Locate the cell with the specified text and output its (X, Y) center coordinate. 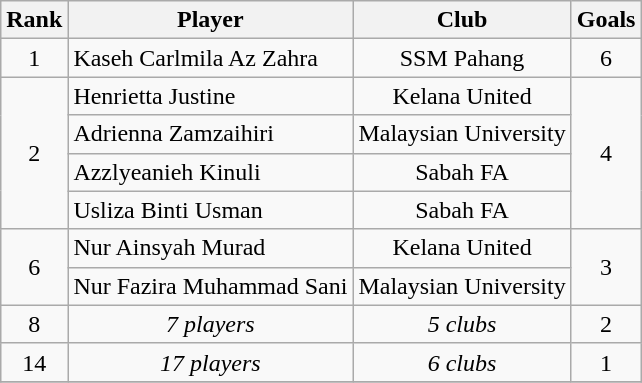
Usliza Binti Usman (210, 210)
Player (210, 20)
Kaseh Carlmila Az Zahra (210, 58)
Nur Ainsyah Murad (210, 248)
3 (606, 267)
Goals (606, 20)
17 players (210, 362)
8 (34, 324)
Rank (34, 20)
Club (462, 20)
7 players (210, 324)
SSM Pahang (462, 58)
14 (34, 362)
4 (606, 153)
Adrienna Zamzaihiri (210, 134)
5 clubs (462, 324)
Henrietta Justine (210, 96)
Nur Fazira Muhammad Sani (210, 286)
Azzlyeanieh Kinuli (210, 172)
6 clubs (462, 362)
